From the cell containing the given text, extract its center point as (x, y) coordinate. 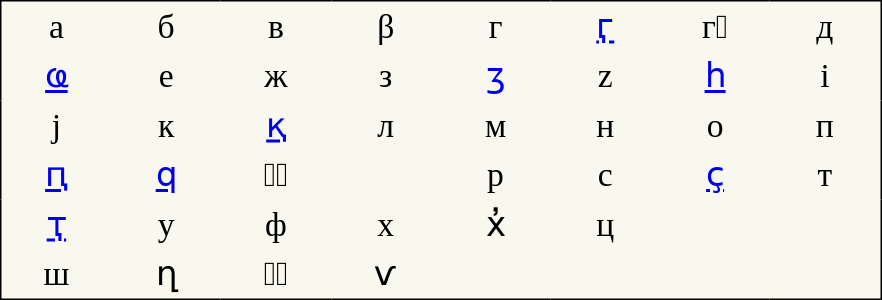
ղ (166, 274)
о (715, 125)
гᷱ (715, 26)
һ (715, 76)
ј (56, 125)
н (605, 125)
к (166, 125)
β (386, 26)
ц (605, 225)
ԥ (56, 175)
е (166, 76)
м (496, 125)
п (826, 125)
а (56, 26)
z (605, 76)
л (386, 125)
ӷ (605, 26)
ҩ (56, 76)
қ (276, 125)
ж (276, 76)
ҭ (56, 225)
б (166, 26)
і (826, 76)
ԛᷱ (276, 175)
ш (56, 274)
т (826, 175)
ԛ (166, 175)
ӡ (496, 76)
з (386, 76)
д (826, 26)
х (386, 225)
ҫ (715, 175)
ղᷱ (276, 274)
р (496, 175)
г (496, 26)
х̓ (496, 225)
с (605, 175)
ф (276, 225)
в (276, 26)
у (166, 225)
ѵ (386, 274)
